Search for the cell housing the specified text and yield its (X, Y) center coordinate. 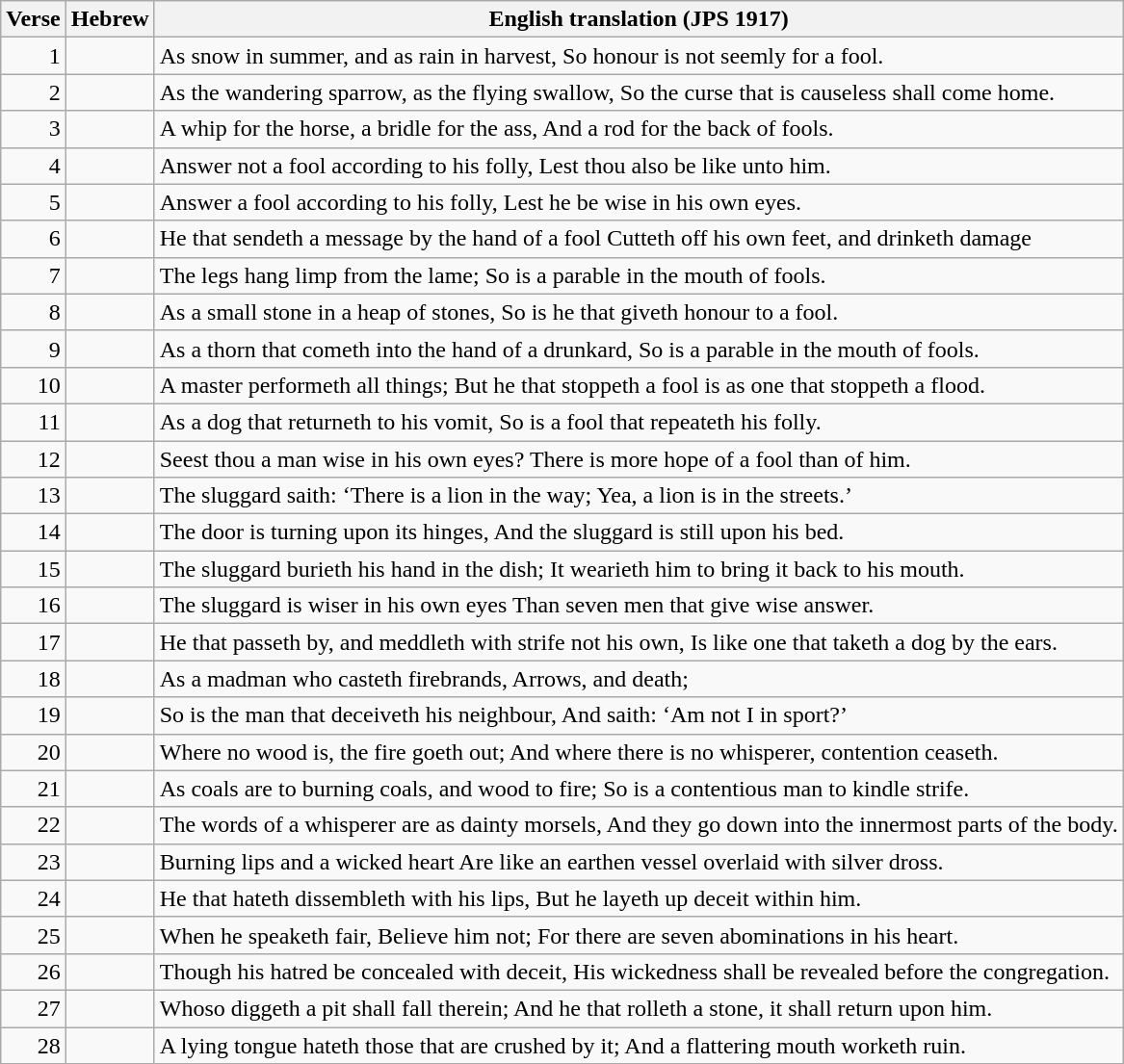
25 (34, 935)
14 (34, 532)
15 (34, 569)
13 (34, 496)
4 (34, 166)
As snow in summer, and as rain in harvest, So honour is not seemly for a fool. (639, 56)
11 (34, 422)
English translation (JPS 1917) (639, 19)
The sluggard is wiser in his own eyes Than seven men that give wise answer. (639, 606)
The sluggard burieth his hand in the dish; It wearieth him to bring it back to his mouth. (639, 569)
As a dog that returneth to his vomit, So is a fool that repeateth his folly. (639, 422)
He that passeth by, and meddleth with strife not his own, Is like one that taketh a dog by the ears. (639, 642)
The words of a whisperer are as dainty morsels, And they go down into the innermost parts of the body. (639, 825)
As a thorn that cometh into the hand of a drunkard, So is a parable in the mouth of fools. (639, 349)
The legs hang limp from the lame; So is a parable in the mouth of fools. (639, 275)
As coals are to burning coals, and wood to fire; So is a contentious man to kindle strife. (639, 789)
26 (34, 972)
He that sendeth a message by the hand of a fool Cutteth off his own feet, and drinketh damage (639, 239)
Answer a fool according to his folly, Lest he be wise in his own eyes. (639, 202)
A lying tongue hateth those that are crushed by it; And a flattering mouth worketh ruin. (639, 1045)
The sluggard saith: ‘There is a lion in the way; Yea, a lion is in the streets.’ (639, 496)
21 (34, 789)
Hebrew (110, 19)
6 (34, 239)
18 (34, 679)
He that hateth dissembleth with his lips, But he layeth up deceit within him. (639, 898)
Burning lips and a wicked heart Are like an earthen vessel overlaid with silver dross. (639, 862)
As a small stone in a heap of stones, So is he that giveth honour to a fool. (639, 312)
As the wandering sparrow, as the flying swallow, So the curse that is causeless shall come home. (639, 92)
16 (34, 606)
22 (34, 825)
19 (34, 715)
A master performeth all things; But he that stoppeth a fool is as one that stoppeth a flood. (639, 385)
So is the man that deceiveth his neighbour, And saith: ‘Am not I in sport?’ (639, 715)
Verse (34, 19)
3 (34, 129)
Where no wood is, the fire goeth out; And where there is no whisperer, contention ceaseth. (639, 752)
A whip for the horse, a bridle for the ass, And a rod for the back of fools. (639, 129)
17 (34, 642)
Answer not a fool according to his folly, Lest thou also be like unto him. (639, 166)
Though his hatred be concealed with deceit, His wickedness shall be revealed before the congregation. (639, 972)
8 (34, 312)
12 (34, 459)
1 (34, 56)
28 (34, 1045)
23 (34, 862)
5 (34, 202)
24 (34, 898)
2 (34, 92)
9 (34, 349)
7 (34, 275)
27 (34, 1008)
As a madman who casteth firebrands, Arrows, and death; (639, 679)
Whoso diggeth a pit shall fall therein; And he that rolleth a stone, it shall return upon him. (639, 1008)
When he speaketh fair, Believe him not; For there are seven abominations in his heart. (639, 935)
10 (34, 385)
Seest thou a man wise in his own eyes? There is more hope of a fool than of him. (639, 459)
The door is turning upon its hinges, And the sluggard is still upon his bed. (639, 532)
20 (34, 752)
